Pinpoint the cell where the given text exists, returning its [X, Y] midpoint coordinate. 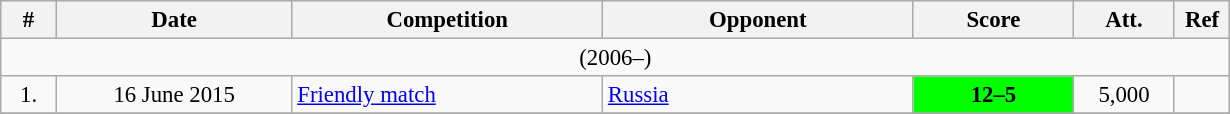
Competition [448, 20]
Ref [1202, 20]
16 June 2015 [174, 95]
# [29, 20]
5,000 [1124, 95]
Friendly match [448, 95]
Att. [1124, 20]
Opponent [758, 20]
Score [994, 20]
Date [174, 20]
12–5 [994, 95]
1. [29, 95]
(2006–) [616, 58]
Russia [758, 95]
